From the cell containing the given text, extract its center point as [x, y] coordinate. 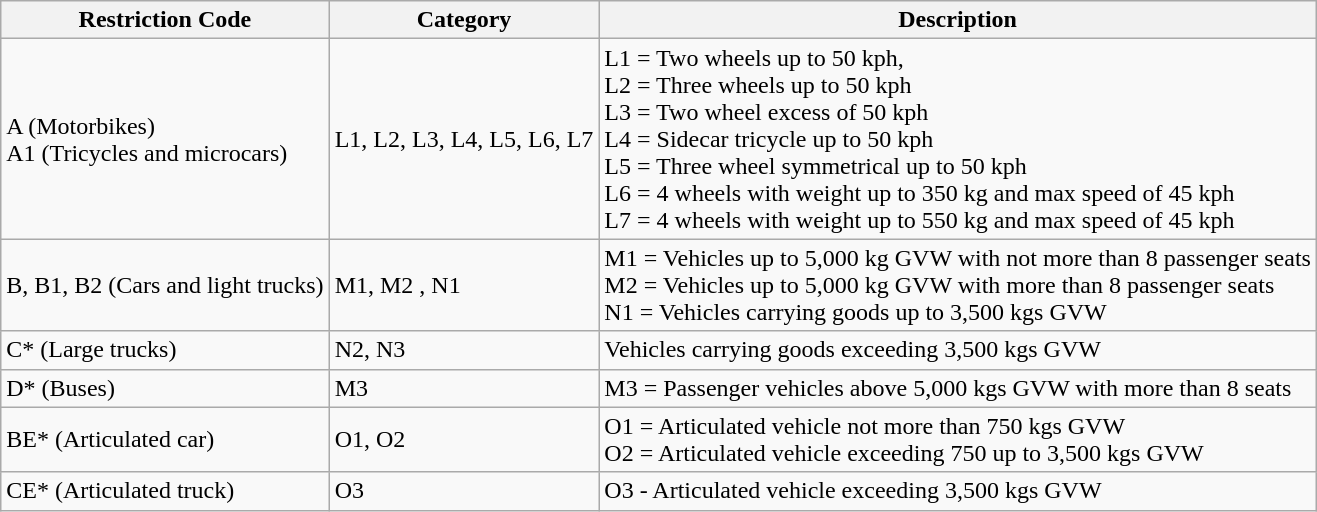
M3 [464, 388]
O1, O2 [464, 440]
L1, L2, L3, L4, L5, L6, L7 [464, 139]
A (Motorbikes)A1 (Tricycles and microcars) [165, 139]
Restriction Code [165, 20]
C* (Large trucks) [165, 350]
Vehicles carrying goods exceeding 3,500 kgs GVW [958, 350]
N2, N3 [464, 350]
B, B1, B2 (Cars and light trucks) [165, 285]
O3 - Articulated vehicle exceeding 3,500 kgs GVW [958, 491]
Category [464, 20]
O3 [464, 491]
CE* (Articulated truck) [165, 491]
Description [958, 20]
M3 = Passenger vehicles above 5,000 kgs GVW with more than 8 seats [958, 388]
BE* (Articulated car) [165, 440]
M1, M2 , N1 [464, 285]
D* (Buses) [165, 388]
O1 = Articulated vehicle not more than 750 kgs GVWO2 = Articulated vehicle exceeding 750 up to 3,500 kgs GVW [958, 440]
